Scan for the cell matching the given text and deliver its (X, Y) coordinate at center. 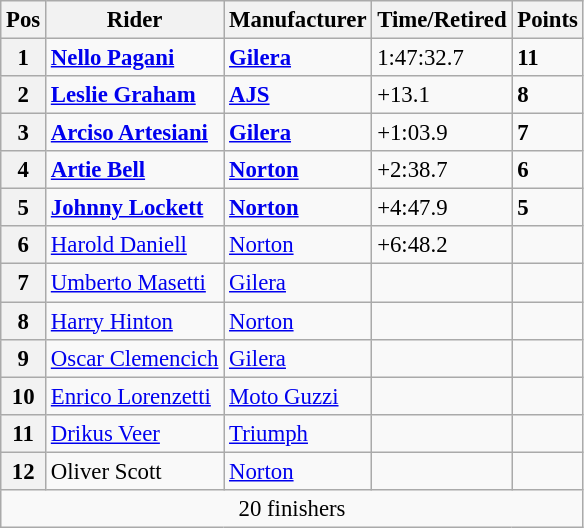
Oliver Scott (135, 471)
1:47:32.7 (442, 58)
Points (548, 20)
Enrico Lorenzetti (135, 396)
Pos (24, 20)
9 (24, 358)
Oscar Clemencich (135, 358)
+6:48.2 (442, 245)
Triumph (298, 433)
4 (24, 170)
Time/Retired (442, 20)
Arciso Artesiani (135, 133)
Umberto Masetti (135, 283)
1 (24, 58)
12 (24, 471)
+2:38.7 (442, 170)
Johnny Lockett (135, 208)
Harry Hinton (135, 321)
Manufacturer (298, 20)
Leslie Graham (135, 95)
20 finishers (292, 509)
Artie Bell (135, 170)
Harold Daniell (135, 245)
10 (24, 396)
Drikus Veer (135, 433)
+1:03.9 (442, 133)
+4:47.9 (442, 208)
Nello Pagani (135, 58)
Rider (135, 20)
2 (24, 95)
AJS (298, 95)
+13.1 (442, 95)
Moto Guzzi (298, 396)
3 (24, 133)
